For the text-containing cell, return its midpoint in (x, y) coordinate format. 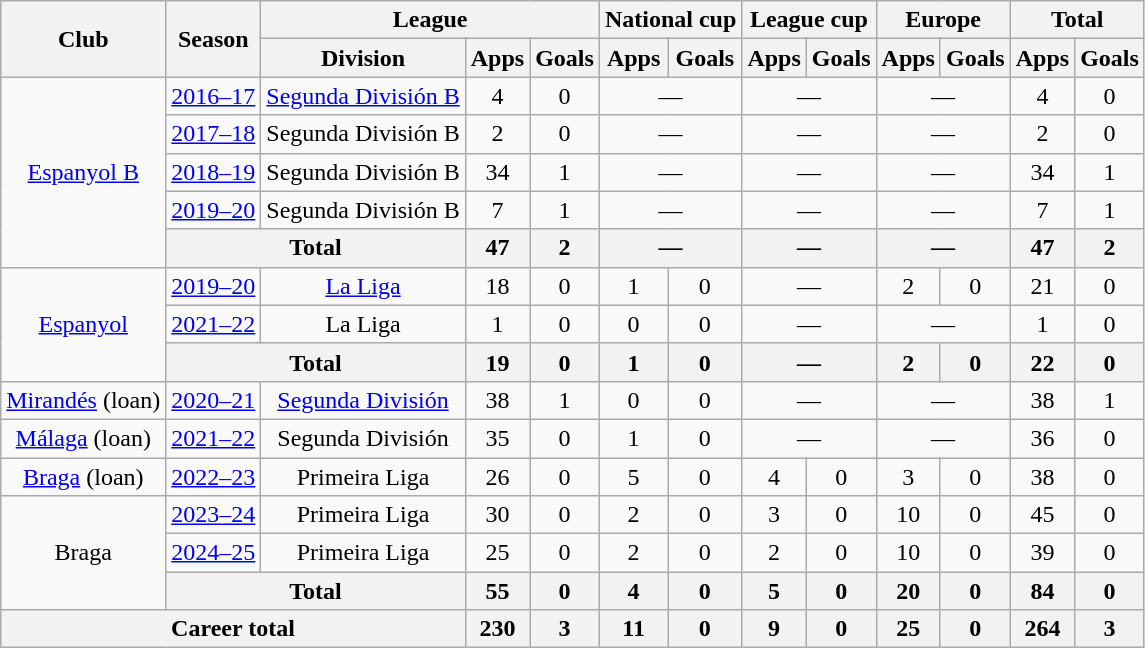
55 (497, 591)
2023–24 (214, 515)
Mirandés (loan) (84, 400)
45 (1042, 515)
11 (633, 629)
2018–19 (214, 172)
264 (1042, 629)
230 (497, 629)
84 (1042, 591)
26 (497, 477)
2017–18 (214, 134)
39 (1042, 553)
Braga (loan) (84, 477)
Season (214, 39)
Málaga (loan) (84, 438)
Espanyol (84, 324)
30 (497, 515)
Club (84, 39)
Career total (233, 629)
2020–21 (214, 400)
36 (1042, 438)
22 (1042, 362)
18 (497, 286)
Division (363, 58)
National cup (670, 20)
2022–23 (214, 477)
League cup (809, 20)
Braga (84, 553)
2016–17 (214, 96)
21 (1042, 286)
Espanyol B (84, 172)
9 (774, 629)
League (430, 20)
19 (497, 362)
Europe (943, 20)
35 (497, 438)
2024–25 (214, 553)
20 (908, 591)
